Locate the cell with the specified text and output its [x, y] center coordinate. 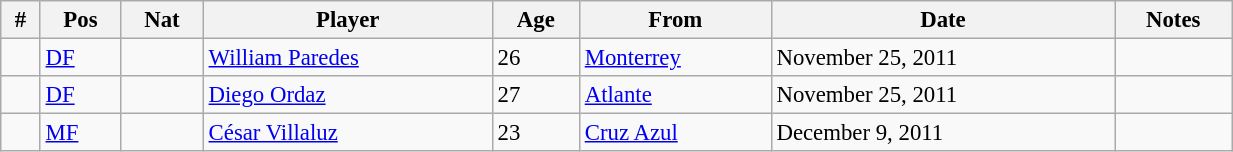
César Villaluz [348, 133]
Cruz Azul [675, 133]
Date [943, 20]
December 9, 2011 [943, 133]
Nat [162, 20]
Monterrey [675, 58]
27 [536, 95]
MF [80, 133]
Pos [80, 20]
William Paredes [348, 58]
Diego Ordaz [348, 95]
# [20, 20]
Player [348, 20]
Age [536, 20]
23 [536, 133]
26 [536, 58]
Notes [1174, 20]
From [675, 20]
Atlante [675, 95]
